Identify which cell holds the provided text, then report its (x, y) central coordinate. 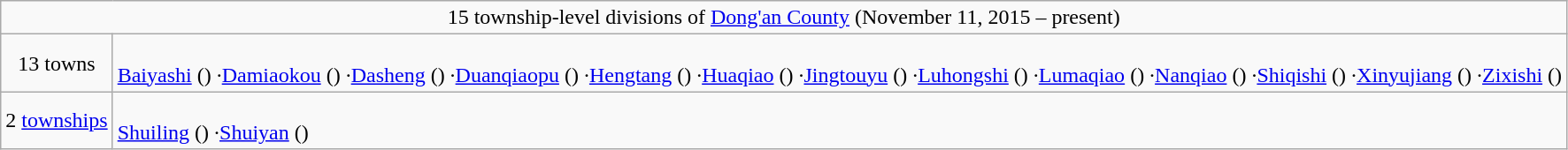
13 towns (57, 64)
2 townships (57, 120)
Shuiling () ·Shuiyan () (839, 120)
15 township-level divisions of Dong'an County (November 11, 2015 – present) (784, 18)
